Pinpoint the cell where the given text exists, returning its (x, y) midpoint coordinate. 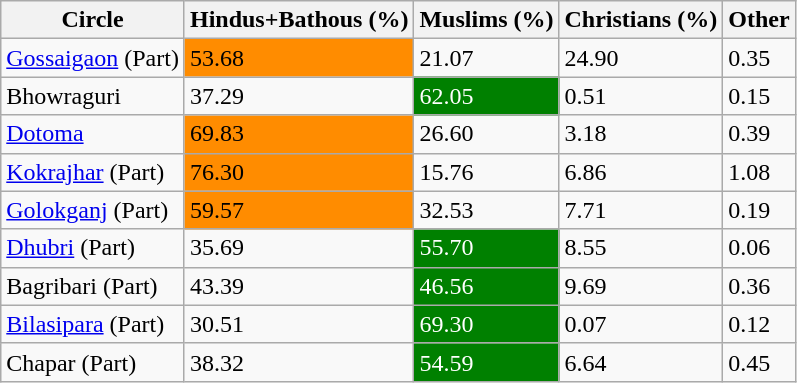
Golokganj (Part) (93, 210)
Chapar (Part) (93, 362)
55.70 (486, 248)
26.60 (486, 134)
Kokrajhar (Part) (93, 172)
30.51 (298, 324)
Bhowraguri (93, 96)
0.45 (759, 362)
32.53 (486, 210)
21.07 (486, 58)
6.64 (641, 362)
8.55 (641, 248)
69.30 (486, 324)
Circle (93, 20)
54.59 (486, 362)
43.39 (298, 286)
15.76 (486, 172)
0.12 (759, 324)
0.06 (759, 248)
0.51 (641, 96)
6.86 (641, 172)
7.71 (641, 210)
Gossaigaon (Part) (93, 58)
0.19 (759, 210)
62.05 (486, 96)
9.69 (641, 286)
Other (759, 20)
0.15 (759, 96)
0.36 (759, 286)
Dotoma (93, 134)
76.30 (298, 172)
24.90 (641, 58)
1.08 (759, 172)
69.83 (298, 134)
Christians (%) (641, 20)
0.35 (759, 58)
0.39 (759, 134)
Dhubri (Part) (93, 248)
59.57 (298, 210)
46.56 (486, 286)
0.07 (641, 324)
Bagribari (Part) (93, 286)
38.32 (298, 362)
Muslims (%) (486, 20)
35.69 (298, 248)
37.29 (298, 96)
Hindus+Bathous (%) (298, 20)
Bilasipara (Part) (93, 324)
53.68 (298, 58)
3.18 (641, 134)
